Search for the cell housing the specified text and yield its [x, y] center coordinate. 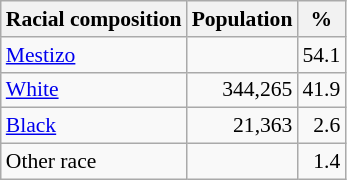
1.4 [321, 162]
Mestizo [94, 55]
54.1 [321, 55]
White [94, 90]
21,363 [242, 126]
Racial composition [94, 19]
2.6 [321, 126]
41.9 [321, 90]
344,265 [242, 90]
Black [94, 126]
Other race [94, 162]
Population [242, 19]
% [321, 19]
